Determine the [x, y] coordinate at the center of the cell enclosing the given text.  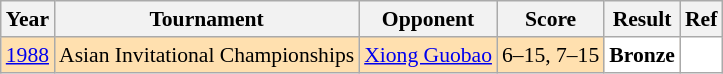
6–15, 7–15 [550, 55]
Xiong Guobao [428, 55]
Year [28, 19]
Opponent [428, 19]
1988 [28, 55]
Asian Invitational Championships [206, 55]
Score [550, 19]
Bronze [642, 55]
Result [642, 19]
Ref [701, 19]
Tournament [206, 19]
